For the text-containing cell, return its midpoint in (x, y) coordinate format. 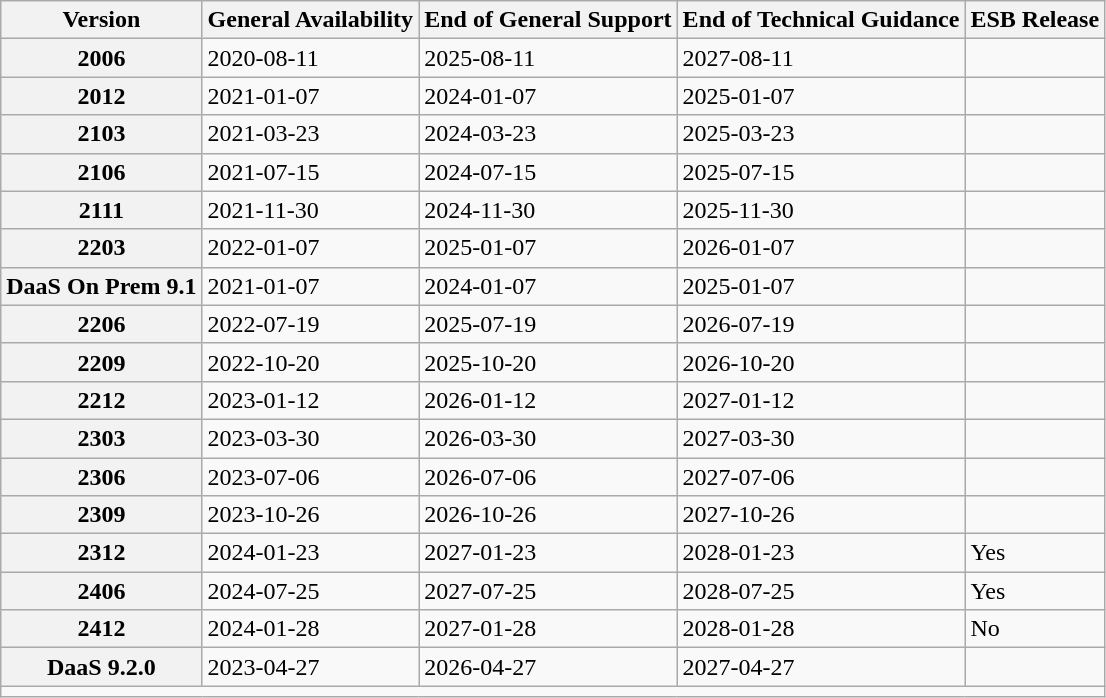
No (1035, 629)
General Availability (310, 20)
2025-03-23 (821, 134)
2012 (102, 96)
2024-07-25 (310, 591)
2027-10-26 (821, 515)
2026-10-26 (548, 515)
2309 (102, 515)
2026-03-30 (548, 438)
2412 (102, 629)
2027-08-11 (821, 58)
2024-07-15 (548, 172)
2106 (102, 172)
2024-11-30 (548, 210)
2027-07-06 (821, 477)
2025-10-20 (548, 362)
2027-01-12 (821, 400)
2024-01-28 (310, 629)
2023-01-12 (310, 400)
2022-07-19 (310, 324)
2021-11-30 (310, 210)
2025-07-15 (821, 172)
2103 (102, 134)
2312 (102, 553)
Version (102, 20)
End of Technical Guidance (821, 20)
2025-08-11 (548, 58)
2028-01-23 (821, 553)
2026-01-12 (548, 400)
2111 (102, 210)
2026-10-20 (821, 362)
2027-01-23 (548, 553)
2028-07-25 (821, 591)
2026-07-19 (821, 324)
2025-11-30 (821, 210)
2020-08-11 (310, 58)
2406 (102, 591)
2024-03-23 (548, 134)
2021-03-23 (310, 134)
2023-03-30 (310, 438)
2006 (102, 58)
2022-10-20 (310, 362)
2022-01-07 (310, 248)
2026-01-07 (821, 248)
2023-10-26 (310, 515)
2209 (102, 362)
2028-01-28 (821, 629)
2303 (102, 438)
2212 (102, 400)
DaaS 9.2.0 (102, 667)
2027-07-25 (548, 591)
2027-01-28 (548, 629)
2026-04-27 (548, 667)
2026-07-06 (548, 477)
ESB Release (1035, 20)
2027-03-30 (821, 438)
2023-04-27 (310, 667)
2021-07-15 (310, 172)
2027-04-27 (821, 667)
End of General Support (548, 20)
DaaS On Prem 9.1 (102, 286)
2025-07-19 (548, 324)
2023-07-06 (310, 477)
2306 (102, 477)
2203 (102, 248)
2206 (102, 324)
2024-01-23 (310, 553)
